Search for the cell housing the specified text and yield its [x, y] center coordinate. 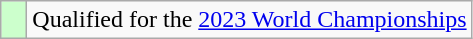
Qualified for the 2023 World Championships [250, 20]
